Identify which cell holds the provided text, then report its [X, Y] central coordinate. 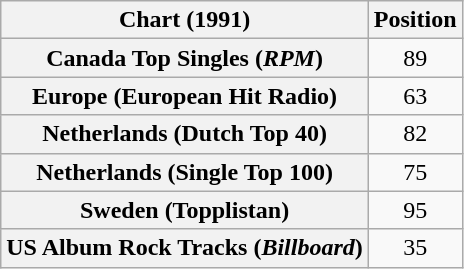
95 [415, 210]
75 [415, 172]
US Album Rock Tracks (Billboard) [185, 248]
Sweden (Topplistan) [185, 210]
Canada Top Singles (RPM) [185, 58]
Netherlands (Single Top 100) [185, 172]
Position [415, 20]
63 [415, 96]
82 [415, 134]
Netherlands (Dutch Top 40) [185, 134]
Chart (1991) [185, 20]
89 [415, 58]
35 [415, 248]
Europe (European Hit Radio) [185, 96]
